Determine the (x, y) coordinate at the center of the cell enclosing the given text.  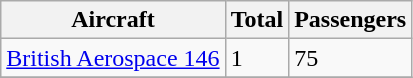
75 (350, 58)
Aircraft (113, 20)
British Aerospace 146 (113, 58)
Passengers (350, 20)
Total (257, 20)
1 (257, 58)
